For the text-containing cell, return its midpoint in [X, Y] coordinate format. 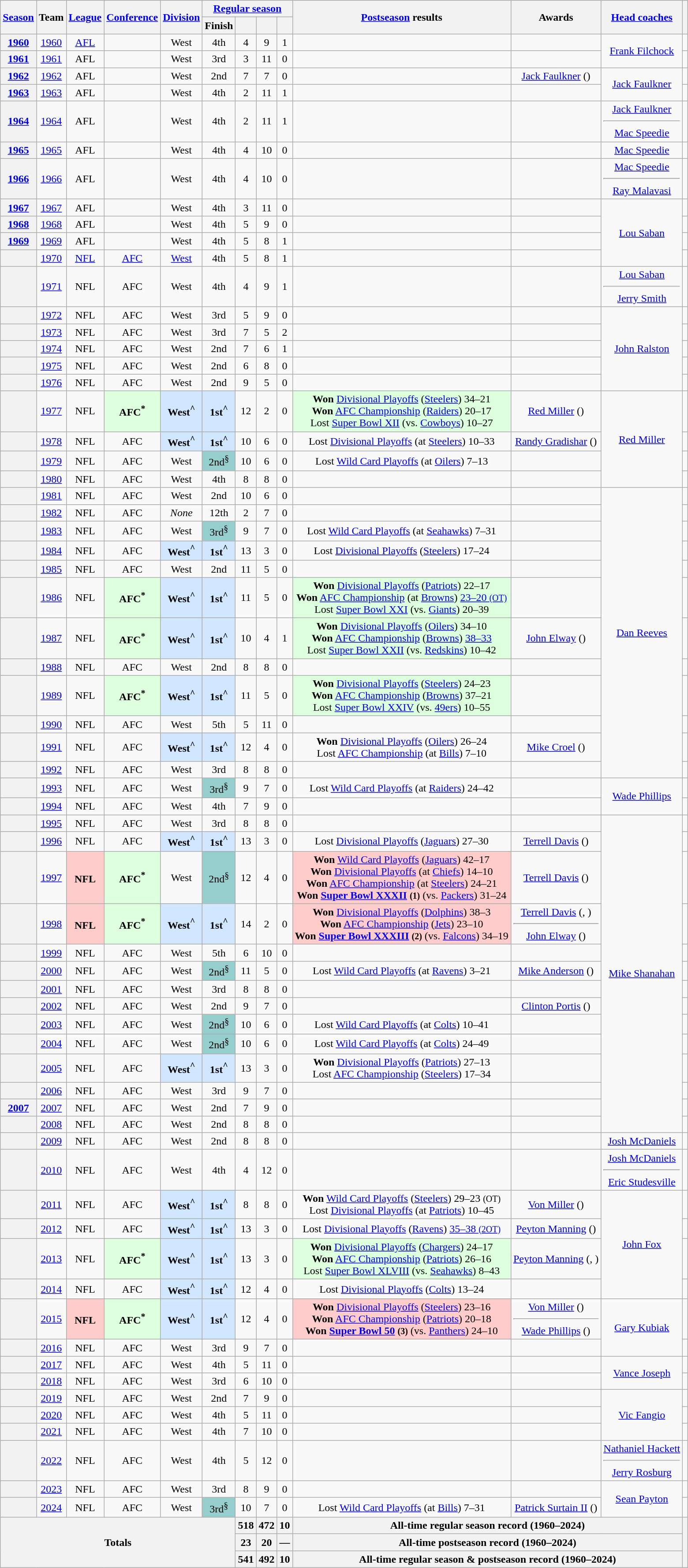
2017 [51, 1365]
Won Divisional Playoffs (Chargers) 24–17Won AFC Championship (Patriots) 26–16Lost Super Bowl XLVIII (vs. Seahawks) 8–43 [401, 1259]
Jack Faulkner Mac Speedie [642, 121]
Totals [118, 1542]
2004 [51, 1044]
Won Divisional Playoffs (Oilers) 34–10Won AFC Championship (Browns) 38–33Lost Super Bowl XXII (vs. Redskins) 10–42 [401, 638]
Won Divisional Playoffs (Oilers) 26–24Lost AFC Championship (at Bills) 7–10 [401, 747]
Won Divisional Playoffs (Steelers) 24–23Won AFC Championship (Browns) 37–21Lost Super Bowl XXIV (vs. 49ers) 10–55 [401, 696]
1972 [51, 315]
Lost Divisional Playoffs (Colts) 13–24 [401, 1289]
John Ralston [642, 349]
1986 [51, 597]
Lost Divisional Playoffs (Ravens) 35–38 (2OT) [401, 1229]
2018 [51, 1381]
Lost Wild Card Playoffs (at Colts) 10–41 [401, 1024]
1992 [51, 770]
Wade Phillips [642, 797]
1982 [51, 513]
2010 [51, 1170]
1991 [51, 747]
1988 [51, 667]
14 [246, 924]
Jack Faulkner [642, 84]
1981 [51, 496]
2005 [51, 1068]
Mike Anderson () [556, 971]
12th [219, 513]
1978 [51, 441]
Terrell Davis (, )John Elway () [556, 924]
1971 [51, 287]
Vic Fangio [642, 1415]
1996 [51, 842]
1997 [51, 877]
472 [266, 1526]
1987 [51, 638]
None [182, 513]
1976 [51, 383]
1975 [51, 366]
2000 [51, 971]
Red Miller [642, 439]
2015 [51, 1319]
Lost Wild Card Playoffs (at Bills) 7–31 [401, 1507]
Postseason results [401, 17]
541 [246, 1559]
2014 [51, 1289]
Team [51, 17]
Won Divisional Playoffs (Steelers) 34–21 Won AFC Championship (Raiders) 20–17Lost Super Bowl XII (vs. Cowboys) 10–27 [401, 411]
Lost Wild Card Playoffs (at Seahawks) 7–31 [401, 531]
Randy Gradishar () [556, 441]
2006 [51, 1091]
Lou Saban Jerry Smith [642, 287]
1977 [51, 411]
Gary Kubiak [642, 1328]
John Fox [642, 1244]
Season [19, 17]
Red Miller () [556, 411]
1998 [51, 924]
All-time postseason record (1960–2024) [488, 1542]
Josh McDaniels Eric Studesville [642, 1170]
2008 [51, 1124]
1990 [51, 724]
Mike Shanahan [642, 974]
All-time regular season record (1960–2024) [488, 1526]
1983 [51, 531]
20 [266, 1542]
1974 [51, 349]
Josh McDaniels [642, 1141]
2016 [51, 1348]
Mac Speedie [642, 150]
Lost Divisional Playoffs (at Steelers) 10–33 [401, 441]
1979 [51, 461]
518 [246, 1526]
Finish [219, 26]
Won Wild Card Playoffs (Steelers) 29–23 (OT) Lost Divisional Playoffs (at Patriots) 10–45 [401, 1204]
Regular season [247, 9]
Lost Divisional Playoffs (Jaguars) 27–30 [401, 842]
Mike Croel () [556, 747]
2013 [51, 1259]
Von Miller () Wade Phillips () [556, 1319]
Peyton Manning (, ) [556, 1259]
League [85, 17]
Lost Wild Card Playoffs (at Raiders) 24–42 [401, 788]
Lost Wild Card Playoffs (at Ravens) 3–21 [401, 971]
Lost Wild Card Playoffs (at Oilers) 7–13 [401, 461]
Mac Speedie Ray Malavasi [642, 179]
23 [246, 1542]
2023 [51, 1489]
2012 [51, 1229]
1993 [51, 788]
492 [266, 1559]
2011 [51, 1204]
Won Divisional Playoffs (Patriots) 27–13Lost AFC Championship (Steelers) 17–34 [401, 1068]
2022 [51, 1460]
Nathaniel Hackett Jerry Rosburg [642, 1460]
Lost Wild Card Playoffs (at Colts) 24–49 [401, 1044]
Won Divisional Playoffs (Patriots) 22–17Won AFC Championship (at Browns) 23–20 (OT)Lost Super Bowl XXI (vs. Giants) 20–39 [401, 597]
2020 [51, 1415]
2021 [51, 1432]
Conference [132, 17]
1994 [51, 806]
2024 [51, 1507]
Awards [556, 17]
2001 [51, 989]
1973 [51, 332]
1999 [51, 953]
1989 [51, 696]
2019 [51, 1398]
1984 [51, 551]
2009 [51, 1141]
John Elway () [556, 638]
Division [182, 17]
Patrick Surtain II () [556, 1507]
Dan Reeves [642, 633]
Head coaches [642, 17]
1985 [51, 569]
1970 [51, 258]
Frank Filchock [642, 51]
2002 [51, 1006]
— [285, 1542]
2003 [51, 1024]
Won Divisional Playoffs (Dolphins) 38–3Won AFC Championship (Jets) 23–10Won Super Bowl XXXIII (2) (vs. Falcons) 34–19 [401, 924]
Vance Joseph [642, 1373]
Clinton Portis () [556, 1006]
Jack Faulkner () [556, 76]
Lost Divisional Playoffs (Steelers) 17–24 [401, 551]
Lou Saban [642, 233]
Sean Payton [642, 1499]
1995 [51, 823]
Von Miller () [556, 1204]
All-time regular season & postseason record (1960–2024) [488, 1559]
1980 [51, 479]
Peyton Manning () [556, 1229]
Won Divisional Playoffs (Steelers) 23–16Won AFC Championship (Patriots) 20–18Won Super Bowl 50 (3) (vs. Panthers) 24–10 [401, 1319]
